Capture the cell that displays the provided text and extract its (X, Y) central coordinate. 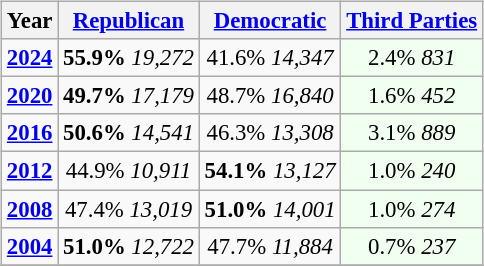
2.4% 831 (412, 58)
2020 (30, 96)
41.6% 14,347 (270, 58)
49.7% 17,179 (129, 96)
2016 (30, 133)
51.0% 14,001 (270, 209)
Year (30, 21)
47.4% 13,019 (129, 209)
0.7% 237 (412, 246)
54.1% 13,127 (270, 171)
Democratic (270, 21)
3.1% 889 (412, 133)
1.0% 240 (412, 171)
47.7% 11,884 (270, 246)
48.7% 16,840 (270, 96)
2004 (30, 246)
55.9% 19,272 (129, 58)
Republican (129, 21)
44.9% 10,911 (129, 171)
1.0% 274 (412, 209)
50.6% 14,541 (129, 133)
2012 (30, 171)
2008 (30, 209)
1.6% 452 (412, 96)
2024 (30, 58)
51.0% 12,722 (129, 246)
46.3% 13,308 (270, 133)
Third Parties (412, 21)
